Provide the [x, y] coordinate of the cell's center where the given text is located.  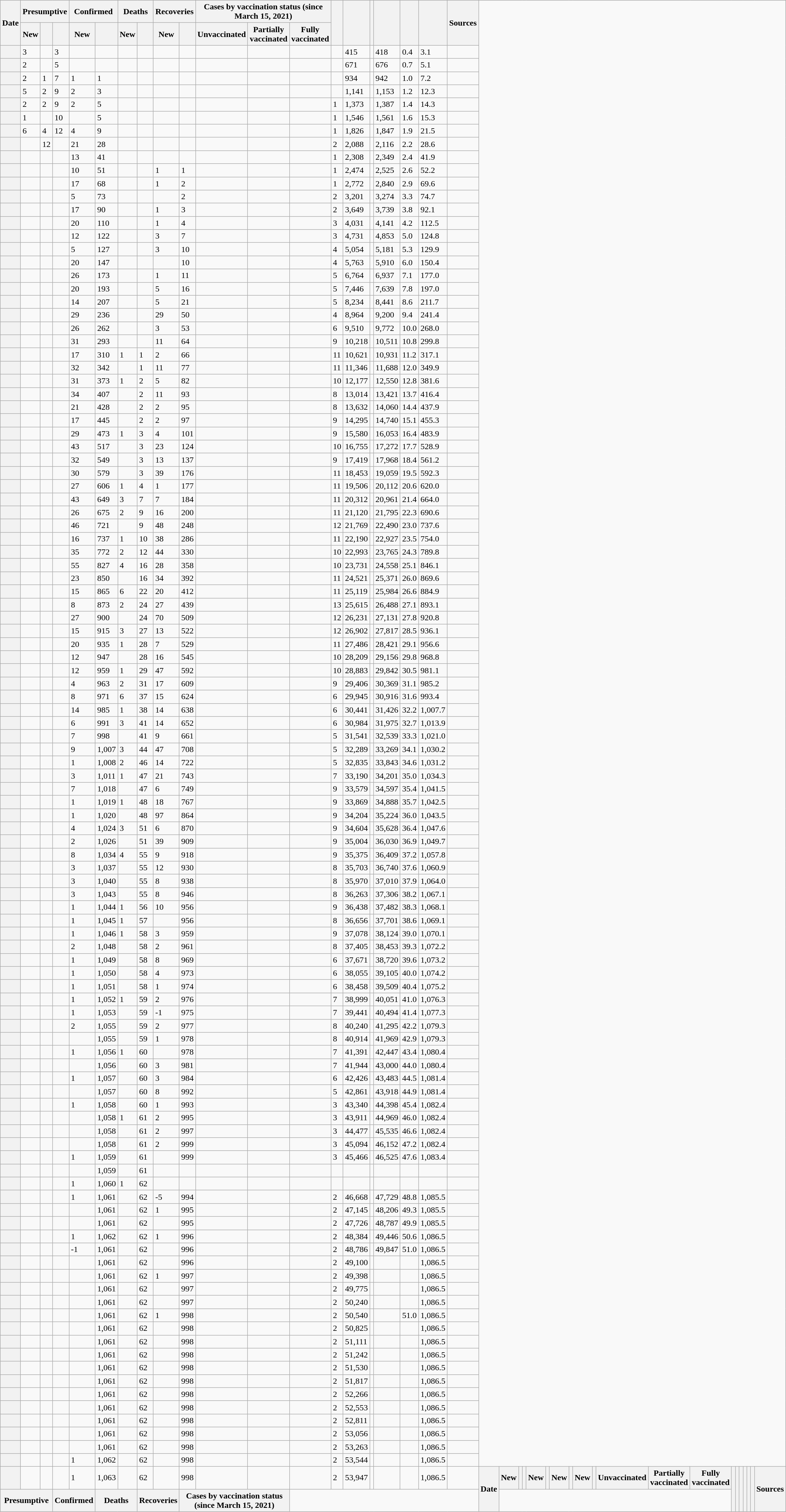
19.5 [409, 473]
864 [187, 815]
2,116 [387, 144]
53,263 [357, 1447]
975 [187, 1012]
40,494 [387, 1012]
884.9 [433, 591]
1,153 [387, 91]
93 [187, 394]
46,525 [387, 1157]
22,490 [387, 526]
671 [357, 65]
35,375 [357, 855]
21,120 [357, 512]
392 [187, 578]
35 [82, 552]
35,703 [357, 868]
708 [187, 749]
690.6 [433, 512]
439 [187, 605]
32.7 [409, 723]
42,861 [357, 1092]
1,044 [106, 907]
43,483 [387, 1078]
31.1 [409, 684]
789.8 [433, 552]
20,112 [387, 486]
52,553 [357, 1407]
44.9 [409, 1092]
7.8 [409, 289]
53,947 [357, 1478]
27.8 [409, 618]
15.3 [433, 118]
49.3 [409, 1210]
985.2 [433, 684]
53 [187, 328]
18.4 [409, 460]
18,453 [357, 473]
946 [187, 894]
13,421 [387, 394]
1,069.1 [433, 920]
36,740 [387, 868]
8,964 [357, 315]
69.6 [433, 184]
10.0 [409, 328]
73 [106, 197]
40,051 [387, 999]
47,726 [357, 1223]
26,488 [387, 605]
33,269 [387, 749]
25,984 [387, 591]
17.7 [409, 447]
1,007 [106, 749]
124 [187, 447]
455.3 [433, 420]
5,763 [357, 262]
77 [187, 368]
3.8 [409, 210]
517 [106, 447]
24,558 [387, 565]
30 [82, 473]
1,048 [106, 947]
592.3 [433, 473]
772 [106, 552]
620.0 [433, 486]
1.4 [409, 104]
993.4 [433, 697]
42,447 [387, 1052]
0.4 [409, 52]
754.0 [433, 539]
38,055 [357, 973]
976 [187, 999]
39.0 [409, 934]
37,010 [387, 881]
961 [187, 947]
41.0 [409, 999]
749 [187, 789]
638 [187, 710]
53,056 [357, 1434]
26,231 [357, 618]
33,869 [357, 802]
14.4 [409, 407]
37.6 [409, 868]
1,042.5 [433, 802]
850 [106, 578]
9,200 [387, 315]
2,308 [357, 157]
184 [187, 499]
52,811 [357, 1420]
2,772 [357, 184]
2.9 [409, 184]
1,037 [106, 868]
36,263 [357, 894]
207 [106, 302]
870 [187, 828]
624 [187, 697]
310 [106, 354]
1,067.1 [433, 894]
5,181 [387, 249]
9.4 [409, 315]
29.8 [409, 657]
34,888 [387, 802]
38.6 [409, 920]
900 [106, 618]
1,049 [106, 960]
56 [145, 907]
1,060.9 [433, 868]
7,446 [357, 289]
12.8 [409, 381]
1,045 [106, 920]
1,063 [106, 1478]
34,201 [387, 776]
50.6 [409, 1236]
27,486 [357, 644]
46.0 [409, 1118]
64 [187, 341]
112.5 [433, 223]
1,041.5 [433, 789]
22.3 [409, 512]
10.8 [409, 341]
41,295 [387, 1026]
35,628 [387, 828]
4,141 [387, 223]
1,034 [106, 855]
38,999 [357, 999]
342 [106, 368]
1,070.1 [433, 934]
101 [187, 434]
31,426 [387, 710]
38,124 [387, 934]
1,007.7 [433, 710]
32,289 [357, 749]
19,059 [387, 473]
48,206 [387, 1210]
17,419 [357, 460]
44,477 [357, 1131]
28,209 [357, 657]
30,916 [387, 697]
985 [106, 710]
993 [187, 1105]
2,088 [357, 144]
39,441 [357, 1012]
36.9 [409, 842]
13,632 [357, 407]
1,057.8 [433, 855]
2,525 [387, 170]
373 [106, 381]
45,535 [387, 1131]
1,064.0 [433, 881]
38.2 [409, 894]
1,043 [106, 894]
248 [187, 526]
25,371 [387, 578]
36,030 [387, 842]
24.3 [409, 552]
34,604 [357, 828]
41,969 [387, 1039]
45,466 [357, 1157]
3,201 [357, 197]
15.1 [409, 420]
37.2 [409, 855]
920.8 [433, 618]
21.5 [433, 131]
31,541 [357, 736]
236 [106, 315]
737.6 [433, 526]
28.6 [433, 144]
722 [187, 762]
16,755 [357, 447]
1,561 [387, 118]
23,731 [357, 565]
652 [187, 723]
984 [187, 1078]
29,842 [387, 670]
82 [187, 381]
5,910 [387, 262]
1,046 [106, 934]
43,000 [387, 1065]
5.3 [409, 249]
33.3 [409, 736]
29,945 [357, 697]
12,550 [387, 381]
522 [187, 631]
1,020 [106, 815]
-5 [167, 1197]
1,008 [106, 762]
12.0 [409, 368]
74.7 [433, 197]
956.6 [433, 644]
39,509 [387, 986]
416.4 [433, 394]
509 [187, 618]
2.4 [409, 157]
4,731 [357, 236]
1,011 [106, 776]
5.0 [409, 236]
36,409 [387, 855]
1,043.5 [433, 815]
49,446 [387, 1236]
1,050 [106, 973]
10,931 [387, 354]
37,482 [387, 907]
418 [387, 52]
18 [167, 802]
1,075.2 [433, 986]
10,218 [357, 341]
41,391 [357, 1052]
865 [106, 591]
1,049.7 [433, 842]
38.3 [409, 907]
262 [106, 328]
45,094 [357, 1144]
48,384 [357, 1236]
1,034.3 [433, 776]
14,060 [387, 407]
200 [187, 512]
1,083.4 [433, 1157]
34.6 [409, 762]
20.6 [409, 486]
969 [187, 960]
991 [106, 723]
981.1 [433, 670]
7.1 [409, 276]
37,306 [387, 894]
561.2 [433, 460]
545 [187, 657]
4,853 [387, 236]
609 [187, 684]
549 [106, 460]
2,474 [357, 170]
49,100 [357, 1263]
36,656 [357, 920]
22,993 [357, 552]
50 [187, 315]
317.1 [433, 354]
32,539 [387, 736]
293 [106, 341]
1.2 [409, 91]
963 [106, 684]
42.2 [409, 1026]
32.2 [409, 710]
1,074.2 [433, 973]
483.9 [433, 434]
28.5 [409, 631]
173 [106, 276]
29,406 [357, 684]
35,970 [357, 881]
68 [106, 184]
930 [187, 868]
1,051 [106, 986]
16.4 [409, 434]
26.0 [409, 578]
44,969 [387, 1118]
30,369 [387, 684]
35.7 [409, 802]
528.9 [433, 447]
39.3 [409, 947]
4.2 [409, 223]
66 [187, 354]
869.6 [433, 578]
30,441 [357, 710]
947 [106, 657]
35.0 [409, 776]
38,720 [387, 960]
299.8 [433, 341]
649 [106, 499]
122 [106, 236]
664.0 [433, 499]
3.3 [409, 197]
22,190 [357, 539]
29.1 [409, 644]
32,835 [357, 762]
27,131 [387, 618]
37,405 [357, 947]
0.7 [409, 65]
1,026 [106, 842]
16,053 [387, 434]
1,040 [106, 881]
1,073.2 [433, 960]
26.6 [409, 591]
40.0 [409, 973]
6,764 [357, 276]
445 [106, 420]
579 [106, 473]
27.1 [409, 605]
11,688 [387, 368]
31.6 [409, 697]
2,349 [387, 157]
49,775 [357, 1289]
43,340 [357, 1105]
30,984 [357, 723]
147 [106, 262]
1,024 [106, 828]
39,105 [387, 973]
19,506 [357, 486]
407 [106, 394]
9,772 [387, 328]
24,521 [357, 578]
52.2 [433, 170]
12,177 [357, 381]
37,701 [387, 920]
22,927 [387, 539]
737 [106, 539]
1,030.2 [433, 749]
1.6 [409, 118]
9,510 [357, 328]
8,441 [387, 302]
17,272 [387, 447]
47.2 [409, 1144]
349.9 [433, 368]
35,224 [387, 815]
33,579 [357, 789]
1,068.1 [433, 907]
177.0 [433, 276]
137 [187, 460]
26,902 [357, 631]
981 [187, 1065]
110 [106, 223]
47,145 [357, 1210]
21.4 [409, 499]
20,961 [387, 499]
49,398 [357, 1276]
1.9 [409, 131]
23.5 [409, 539]
606 [106, 486]
25.1 [409, 565]
938 [187, 881]
49,847 [387, 1250]
40.4 [409, 986]
47.6 [409, 1157]
6.0 [409, 262]
43,911 [357, 1118]
1,031.2 [433, 762]
330 [187, 552]
994 [187, 1197]
95 [187, 407]
6,937 [387, 276]
42.9 [409, 1039]
92.1 [433, 210]
47,729 [387, 1197]
51,530 [357, 1368]
50,825 [357, 1328]
50,540 [357, 1315]
48,787 [387, 1223]
5,054 [357, 249]
1,021.0 [433, 736]
35.4 [409, 789]
676 [387, 65]
10,511 [387, 341]
193 [106, 289]
197.0 [433, 289]
45.4 [409, 1105]
1,546 [357, 118]
2.6 [409, 170]
15,580 [357, 434]
675 [106, 512]
268.0 [433, 328]
14.3 [433, 104]
8,234 [357, 302]
11.2 [409, 354]
2,840 [387, 184]
721 [106, 526]
1.0 [409, 78]
35,004 [357, 842]
21,795 [387, 512]
1,019 [106, 802]
942 [387, 78]
44.0 [409, 1065]
20,312 [357, 499]
211.7 [433, 302]
51,242 [357, 1355]
1,053 [106, 1012]
36.4 [409, 828]
3,649 [357, 210]
1,141 [357, 91]
41,944 [357, 1065]
34,204 [357, 815]
23,765 [387, 552]
915 [106, 631]
50,240 [357, 1302]
1,077.3 [433, 1012]
33,190 [357, 776]
40,914 [357, 1039]
177 [187, 486]
23.0 [409, 526]
1,373 [357, 104]
17,968 [387, 460]
873 [106, 605]
124.8 [433, 236]
150.4 [433, 262]
381.6 [433, 381]
412 [187, 591]
48.8 [409, 1197]
10,621 [357, 354]
936.1 [433, 631]
7.2 [433, 78]
909 [187, 842]
42,426 [357, 1078]
39.6 [409, 960]
7,639 [387, 289]
971 [106, 697]
34,597 [387, 789]
14,295 [357, 420]
992 [187, 1092]
918 [187, 855]
437.9 [433, 407]
29,156 [387, 657]
767 [187, 802]
5.1 [433, 65]
52,266 [357, 1394]
46,668 [357, 1197]
70 [167, 618]
11,346 [357, 368]
973 [187, 973]
3,739 [387, 210]
28,421 [387, 644]
1,013.9 [433, 723]
1,072.2 [433, 947]
846.1 [433, 565]
1,847 [387, 131]
28,883 [357, 670]
12.3 [433, 91]
3.1 [433, 52]
935 [106, 644]
37,078 [357, 934]
53,544 [357, 1460]
934 [357, 78]
529 [187, 644]
25,119 [357, 591]
14,740 [387, 420]
176 [187, 473]
977 [187, 1026]
661 [187, 736]
974 [187, 986]
33,843 [387, 762]
57 [145, 920]
38,458 [357, 986]
743 [187, 776]
1,387 [387, 104]
22 [145, 591]
46,152 [387, 1144]
31,975 [387, 723]
41.9 [433, 157]
25,615 [357, 605]
1,826 [357, 131]
38,453 [387, 947]
827 [106, 565]
43.4 [409, 1052]
46.6 [409, 1131]
43,918 [387, 1092]
21,769 [357, 526]
44,398 [387, 1105]
90 [106, 210]
51,111 [357, 1342]
13,014 [357, 394]
34.1 [409, 749]
592 [187, 670]
30.5 [409, 670]
49.9 [409, 1223]
2.2 [409, 144]
3,274 [387, 197]
428 [106, 407]
1,060 [106, 1184]
40,240 [357, 1026]
893.1 [433, 605]
1,047.6 [433, 828]
1,052 [106, 999]
968.8 [433, 657]
36.0 [409, 815]
13.7 [409, 394]
127 [106, 249]
48,786 [357, 1250]
129.9 [433, 249]
241.4 [433, 315]
44.5 [409, 1078]
1,018 [106, 789]
27,817 [387, 631]
1,076.3 [433, 999]
37.9 [409, 881]
37 [145, 697]
286 [187, 539]
41.4 [409, 1012]
51,817 [357, 1381]
8.6 [409, 302]
473 [106, 434]
36,438 [357, 907]
415 [357, 52]
4,031 [357, 223]
37,671 [357, 960]
358 [187, 565]
